Capture the cell that displays the provided text and extract its [x, y] central coordinate. 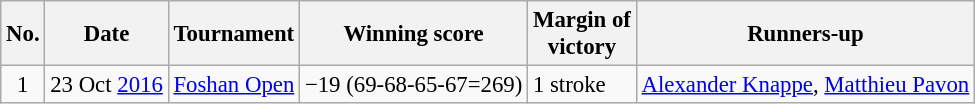
Margin ofvictory [582, 34]
Date [106, 34]
No. [23, 34]
Foshan Open [234, 85]
Alexander Knappe, Matthieu Pavon [805, 85]
−19 (69-68-65-67=269) [414, 85]
Winning score [414, 34]
23 Oct 2016 [106, 85]
Tournament [234, 34]
1 stroke [582, 85]
1 [23, 85]
Runners-up [805, 34]
